Scan for the cell matching the given text and deliver its (x, y) coordinate at center. 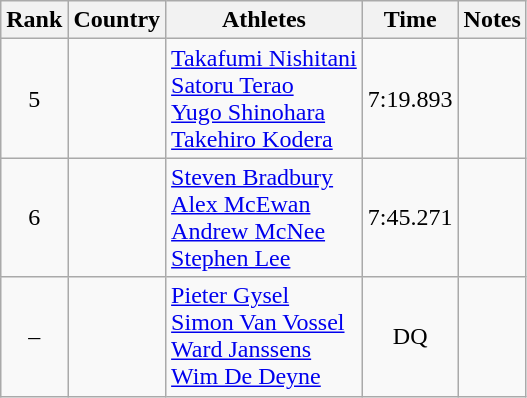
DQ (410, 336)
7:45.271 (410, 218)
7:19.893 (410, 98)
5 (34, 98)
Pieter Gysel Simon Van Vossel Ward Janssens Wim De Deyne (264, 336)
Time (410, 20)
Country (117, 20)
– (34, 336)
6 (34, 218)
Takafumi Nishitani Satoru Terao Yugo Shinohara Takehiro Kodera (264, 98)
Athletes (264, 20)
Notes (492, 20)
Rank (34, 20)
Steven Bradbury Alex McEwan Andrew McNee Stephen Lee (264, 218)
